From the cell containing the given text, extract its center point as (X, Y) coordinate. 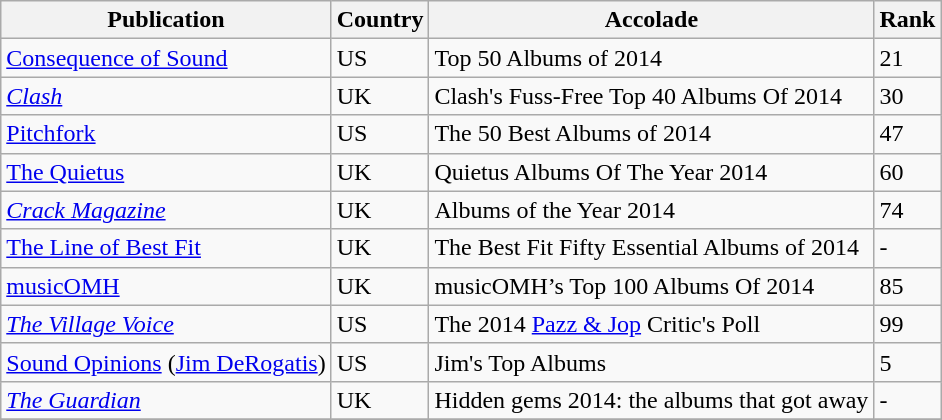
Publication (166, 20)
Consequence of Sound (166, 58)
Crack Magazine (166, 210)
5 (908, 362)
Country (380, 20)
Pitchfork (166, 134)
47 (908, 134)
Sound Opinions (Jim DeRogatis) (166, 362)
Top 50 Albums of 2014 (652, 58)
Quietus Albums Of The Year 2014 (652, 172)
21 (908, 58)
musicOMH (166, 286)
Albums of the Year 2014 (652, 210)
musicOMH’s Top 100 Albums Of 2014 (652, 286)
The Line of Best Fit (166, 248)
The Village Voice (166, 324)
The Guardian (166, 400)
Clash's Fuss-Free Top 40 Albums Of 2014 (652, 96)
The Quietus (166, 172)
30 (908, 96)
Accolade (652, 20)
Rank (908, 20)
60 (908, 172)
85 (908, 286)
74 (908, 210)
The 2014 Pazz & Jop Critic's Poll (652, 324)
The 50 Best Albums of 2014 (652, 134)
99 (908, 324)
The Best Fit Fifty Essential Albums of 2014 (652, 248)
Hidden gems 2014: the albums that got away (652, 400)
Clash (166, 96)
Jim's Top Albums (652, 362)
